From the cell containing the given text, extract its center point as [X, Y] coordinate. 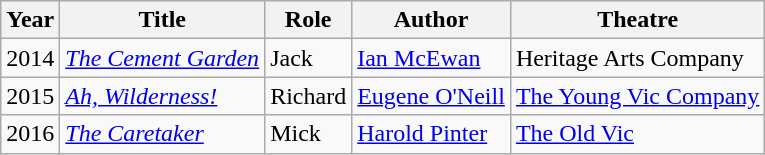
The Young Vic Company [638, 96]
The Old Vic [638, 134]
Harold Pinter [432, 134]
Richard [308, 96]
Ah, Wilderness! [162, 96]
The Caretaker [162, 134]
2016 [30, 134]
Heritage Arts Company [638, 58]
Year [30, 20]
Role [308, 20]
Author [432, 20]
Title [162, 20]
2014 [30, 58]
Mick [308, 134]
2015 [30, 96]
Eugene O'Neill [432, 96]
The Cement Garden [162, 58]
Theatre [638, 20]
Jack [308, 58]
Ian McEwan [432, 58]
